Capture the cell that displays the provided text and extract its [X, Y] central coordinate. 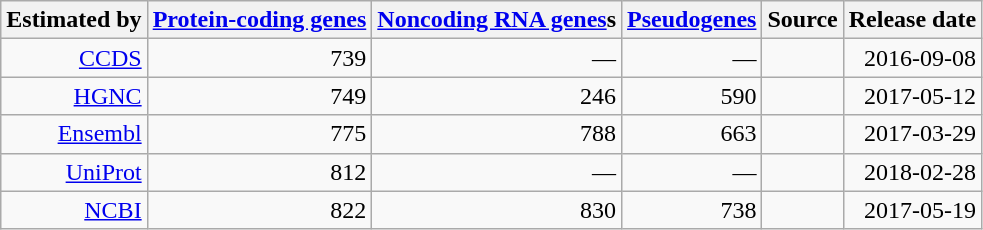
812 [260, 172]
Estimated by [74, 20]
2017-03-29 [912, 134]
749 [260, 96]
Release date [912, 20]
2016-09-08 [912, 58]
Noncoding RNA geness [497, 20]
CCDS [74, 58]
HGNC [74, 96]
246 [497, 96]
830 [497, 210]
775 [260, 134]
2018-02-28 [912, 172]
788 [497, 134]
Protein-coding genes [260, 20]
663 [692, 134]
UniProt [74, 172]
2017-05-19 [912, 210]
822 [260, 210]
Source [802, 20]
Pseudogenes [692, 20]
2017-05-12 [912, 96]
738 [692, 210]
NCBI [74, 210]
Ensembl [74, 134]
590 [692, 96]
739 [260, 58]
